Determine the (x, y) coordinate at the center of the cell enclosing the given text.  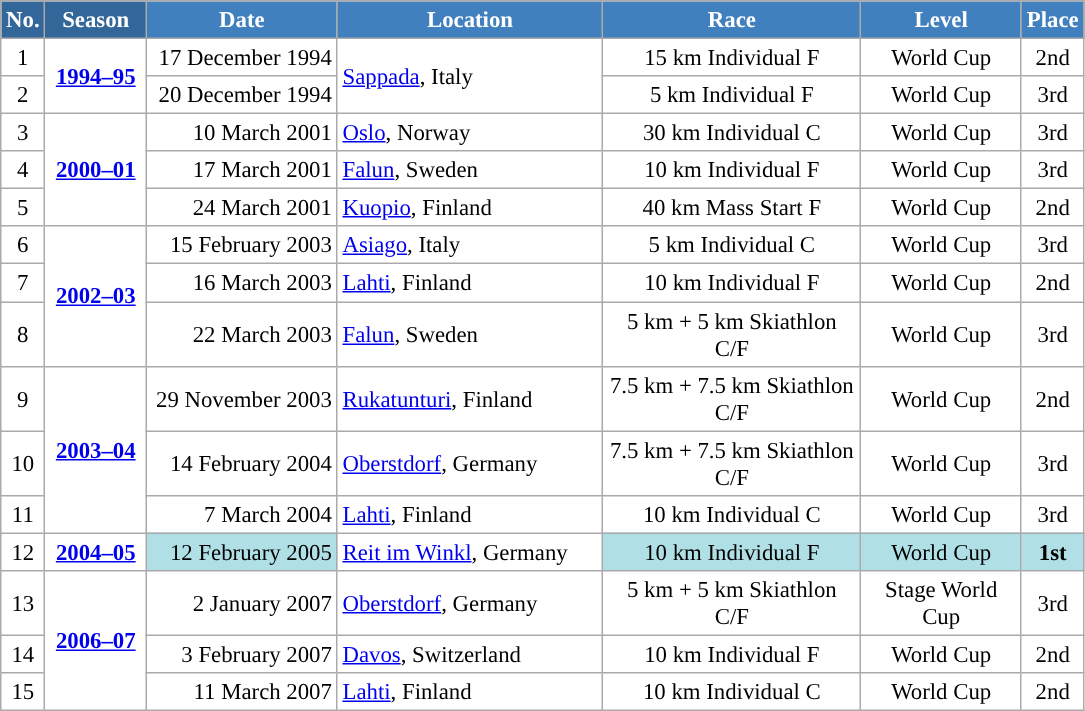
40 km Mass Start F (732, 208)
Rukatunturi, Finland (470, 398)
29 November 2003 (242, 398)
2006–07 (96, 641)
2000–01 (96, 170)
Stage World Cup (942, 604)
13 (23, 604)
Oslo, Norway (470, 133)
5 km Individual F (732, 95)
17 March 2001 (242, 170)
Sappada, Italy (470, 76)
15 km Individual F (732, 58)
4 (23, 170)
Kuopio, Finland (470, 208)
15 February 2003 (242, 245)
1st (1052, 552)
Reit im Winkl, Germany (470, 552)
Race (732, 20)
7 March 2004 (242, 514)
5 km Individual C (732, 245)
9 (23, 398)
2 January 2007 (242, 604)
11 (23, 514)
2004–05 (96, 552)
20 December 1994 (242, 95)
10 (23, 464)
2002–03 (96, 296)
10 March 2001 (242, 133)
Date (242, 20)
Davos, Switzerland (470, 654)
6 (23, 245)
No. (23, 20)
11 March 2007 (242, 692)
Location (470, 20)
2003–04 (96, 450)
14 (23, 654)
Place (1052, 20)
22 March 2003 (242, 334)
2 (23, 95)
Level (942, 20)
17 December 1994 (242, 58)
1994–95 (96, 76)
7 (23, 283)
3 February 2007 (242, 654)
24 March 2001 (242, 208)
5 (23, 208)
30 km Individual C (732, 133)
Season (96, 20)
1 (23, 58)
12 (23, 552)
8 (23, 334)
Asiago, Italy (470, 245)
14 February 2004 (242, 464)
3 (23, 133)
12 February 2005 (242, 552)
15 (23, 692)
16 March 2003 (242, 283)
